Provide the [x, y] coordinate of the cell's center where the given text is located.  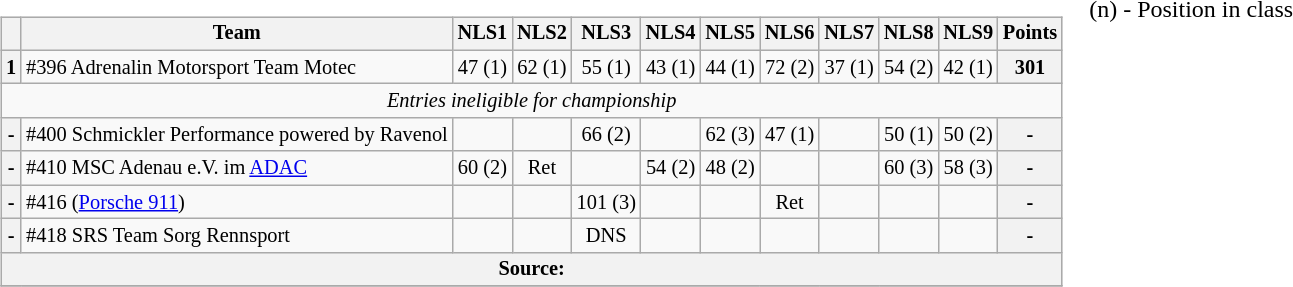
72 (2) [790, 67]
62 (3) [730, 135]
#400 Schmickler Performance powered by Ravenol [237, 135]
#418 SRS Team Sorg Rennsport [237, 236]
Points [1030, 34]
NLS4 [671, 34]
NLS1 [483, 34]
60 (3) [909, 168]
NLS9 [968, 34]
66 (2) [606, 135]
NLS2 [542, 34]
101 (3) [606, 202]
44 (1) [730, 67]
#410 MSC Adenau e.V. im ADAC [237, 168]
301 [1030, 67]
Entries ineligible for championship [532, 101]
Team [237, 34]
#396 Adrenalin Motorsport Team Motec [237, 67]
NLS8 [909, 34]
NLS5 [730, 34]
55 (1) [606, 67]
NLS7 [849, 34]
43 (1) [671, 67]
58 (3) [968, 168]
48 (2) [730, 168]
62 (1) [542, 67]
50 (2) [968, 135]
#416 (Porsche 911) [237, 202]
NLS6 [790, 34]
42 (1) [968, 67]
NLS3 [606, 34]
50 (1) [909, 135]
DNS [606, 236]
Source: [532, 269]
60 (2) [483, 168]
1 [11, 67]
37 (1) [849, 67]
